Detect which cell encompasses the target text, then output its [x, y] center coordinate. 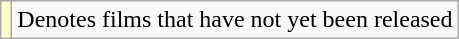
Denotes films that have not yet been released [235, 20]
